Detect which cell encompasses the target text, then output its (x, y) center coordinate. 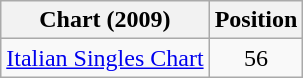
Chart (2009) (105, 20)
56 (256, 58)
Position (256, 20)
Italian Singles Chart (105, 58)
